Capture the cell that displays the provided text and extract its [X, Y] central coordinate. 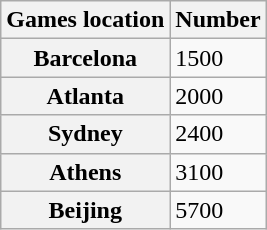
Sydney [86, 134]
Barcelona [86, 58]
1500 [218, 58]
5700 [218, 210]
2000 [218, 96]
Atlanta [86, 96]
3100 [218, 172]
Beijing [86, 210]
Number [218, 20]
Games location [86, 20]
2400 [218, 134]
Athens [86, 172]
